Find where the given text appears and provide that cell's center as (X, Y) coordinate. 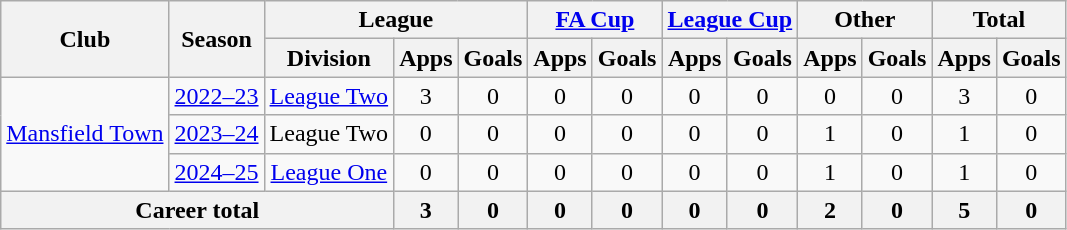
League One (329, 172)
Total (999, 20)
Division (329, 58)
Club (85, 39)
5 (964, 210)
Season (216, 39)
League (396, 20)
FA Cup (595, 20)
Mansfield Town (85, 134)
League Cup (730, 20)
2 (830, 210)
2024–25 (216, 172)
2023–24 (216, 134)
Career total (198, 210)
Other (865, 20)
2022–23 (216, 96)
